Return [x, y] of the center of cell containing provided text 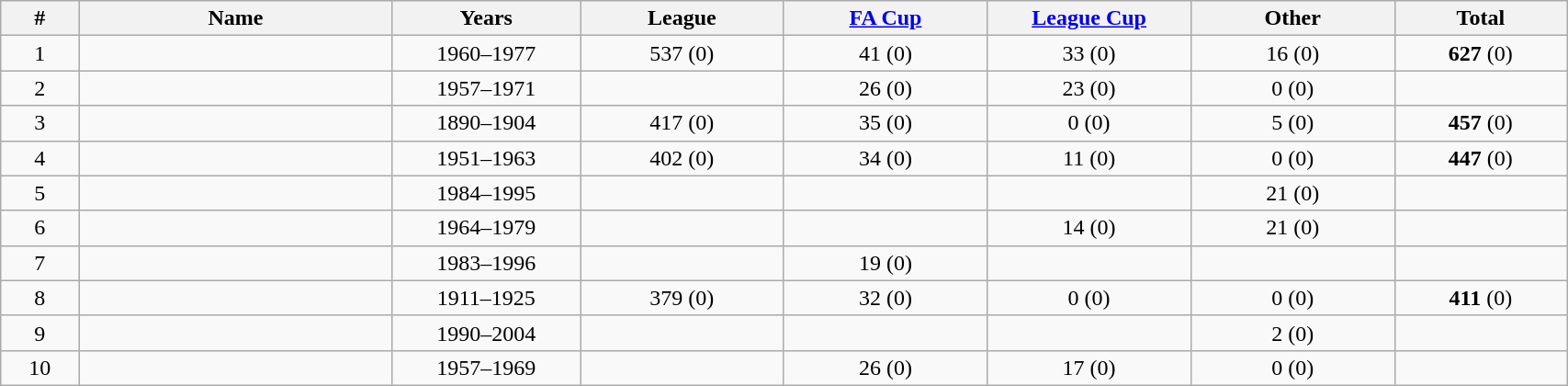
457 (0) [1481, 123]
2 (0) [1292, 333]
1964–1979 [487, 228]
1911–1925 [487, 298]
# [40, 18]
41 (0) [886, 53]
33 (0) [1089, 53]
32 (0) [886, 298]
1957–1969 [487, 368]
417 (0) [682, 123]
411 (0) [1481, 298]
379 (0) [682, 298]
35 (0) [886, 123]
1890–1904 [487, 123]
402 (0) [682, 158]
14 (0) [1089, 228]
Years [487, 18]
19 (0) [886, 263]
7 [40, 263]
1983–1996 [487, 263]
Name [235, 18]
League Cup [1089, 18]
1951–1963 [487, 158]
447 (0) [1481, 158]
537 (0) [682, 53]
5 [40, 193]
1957–1971 [487, 88]
5 (0) [1292, 123]
34 (0) [886, 158]
11 (0) [1089, 158]
2 [40, 88]
6 [40, 228]
Total [1481, 18]
1 [40, 53]
League [682, 18]
9 [40, 333]
627 (0) [1481, 53]
8 [40, 298]
4 [40, 158]
3 [40, 123]
FA Cup [886, 18]
1960–1977 [487, 53]
1990–2004 [487, 333]
23 (0) [1089, 88]
10 [40, 368]
16 (0) [1292, 53]
17 (0) [1089, 368]
1984–1995 [487, 193]
Other [1292, 18]
